From the cell containing the given text, extract its center point as [x, y] coordinate. 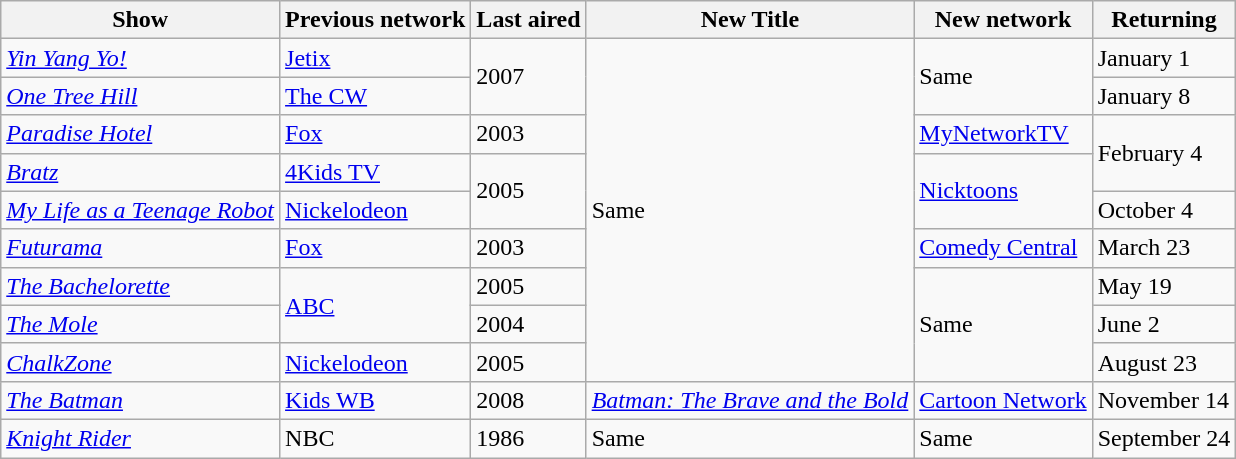
Last aired [528, 20]
May 19 [1164, 286]
Comedy Central [1003, 248]
March 23 [1164, 248]
Cartoon Network [1003, 400]
June 2 [1164, 324]
Bratz [140, 172]
The Mole [140, 324]
January 8 [1164, 96]
Previous network [376, 20]
Yin Yang Yo! [140, 58]
November 14 [1164, 400]
New network [1003, 20]
August 23 [1164, 362]
ChalkZone [140, 362]
2004 [528, 324]
MyNetworkTV [1003, 134]
NBC [376, 438]
New Title [750, 20]
Nicktoons [1003, 191]
Knight Rider [140, 438]
Show [140, 20]
The Bachelorette [140, 286]
Futurama [140, 248]
January 1 [1164, 58]
October 4 [1164, 210]
Kids WB [376, 400]
Returning [1164, 20]
The CW [376, 96]
Jetix [376, 58]
1986 [528, 438]
2008 [528, 400]
2007 [528, 77]
4Kids TV [376, 172]
One Tree Hill [140, 96]
February 4 [1164, 153]
My Life as a Teenage Robot [140, 210]
Paradise Hotel [140, 134]
Batman: The Brave and the Bold [750, 400]
ABC [376, 305]
The Batman [140, 400]
September 24 [1164, 438]
